Find where the given text appears and provide that cell's center as [X, Y] coordinate. 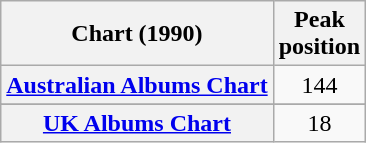
18 [319, 123]
Chart (1990) [137, 34]
Peakposition [319, 34]
144 [319, 85]
UK Albums Chart [137, 123]
Australian Albums Chart [137, 85]
